Capture the cell that displays the provided text and extract its (X, Y) central coordinate. 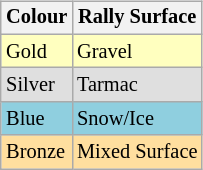
Colour (36, 18)
Bronze (36, 152)
Silver (36, 85)
Rally Surface (137, 18)
Mixed Surface (137, 152)
Gold (36, 51)
Snow/Ice (137, 119)
Tarmac (137, 85)
Blue (36, 119)
Gravel (137, 51)
